Find where the given text appears and provide that cell's center as (X, Y) coordinate. 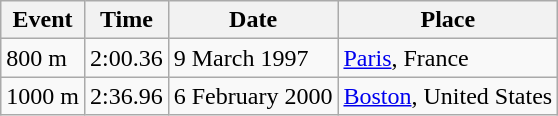
2:00.36 (126, 58)
Paris, France (448, 58)
Place (448, 20)
2:36.96 (126, 96)
Boston, United States (448, 96)
9 March 1997 (253, 58)
6 February 2000 (253, 96)
Date (253, 20)
Event (43, 20)
1000 m (43, 96)
Time (126, 20)
800 m (43, 58)
